For the text-containing cell, return its midpoint in [x, y] coordinate format. 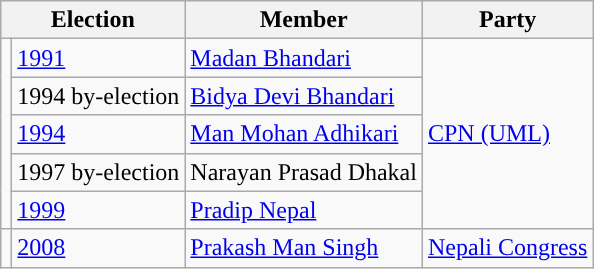
2008 [98, 248]
Man Mohan Adhikari [304, 134]
1994 by-election [98, 96]
Election [93, 20]
Madan Bhandari [304, 58]
Prakash Man Singh [304, 248]
Narayan Prasad Dhakal [304, 172]
Party [507, 20]
Bidya Devi Bhandari [304, 96]
Member [304, 20]
CPN (UML) [507, 134]
Nepali Congress [507, 248]
1997 by-election [98, 172]
1994 [98, 134]
1991 [98, 58]
Pradip Nepal [304, 210]
1999 [98, 210]
